Scan for the cell matching the given text and deliver its (X, Y) coordinate at center. 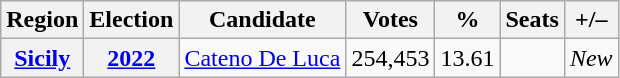
% (468, 20)
13.61 (468, 58)
Seats (532, 20)
Region (42, 20)
Cateno De Luca (262, 58)
New (591, 58)
Sicily (42, 58)
+/– (591, 20)
Votes (390, 20)
2022 (132, 58)
Candidate (262, 20)
Election (132, 20)
254,453 (390, 58)
